Return the [X, Y] coordinate for the center point of the cell that contains the specified text.  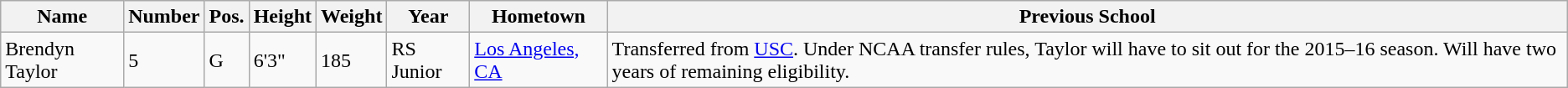
Transferred from USC. Under NCAA transfer rules, Taylor will have to sit out for the 2015–16 season. Will have two years of remaining eligibility. [1087, 60]
Previous School [1087, 17]
Pos. [226, 17]
Weight [352, 17]
6'3" [282, 60]
G [226, 60]
185 [352, 60]
Number [164, 17]
5 [164, 60]
Brendyn Taylor [62, 60]
Height [282, 17]
Hometown [539, 17]
RS Junior [429, 60]
Year [429, 17]
Los Angeles, CA [539, 60]
Name [62, 17]
